Extract the [X, Y] coordinate from the center of the cell holding the provided text.  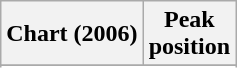
Chart (2006) [72, 34]
Peak position [189, 34]
